Detect which cell encompasses the target text, then output its (X, Y) center coordinate. 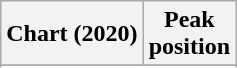
Peakposition (189, 34)
Chart (2020) (72, 34)
